Scan for the cell matching the given text and deliver its [X, Y] coordinate at center. 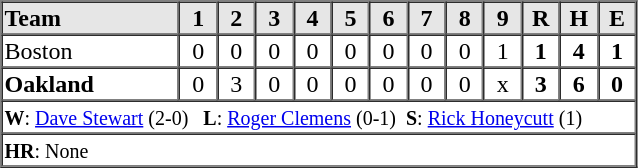
5 [350, 18]
7 [427, 18]
E [617, 18]
x [503, 84]
W: Dave Stewart (2-0) L: Roger Clemens (0-1) S: Rick Honeycutt (1) [319, 116]
2 [236, 18]
Oakland [91, 84]
9 [503, 18]
Boston [91, 50]
HR: None [319, 150]
8 [465, 18]
H [579, 18]
Team [91, 18]
R [541, 18]
